Search for the cell housing the specified text and yield its [X, Y] center coordinate. 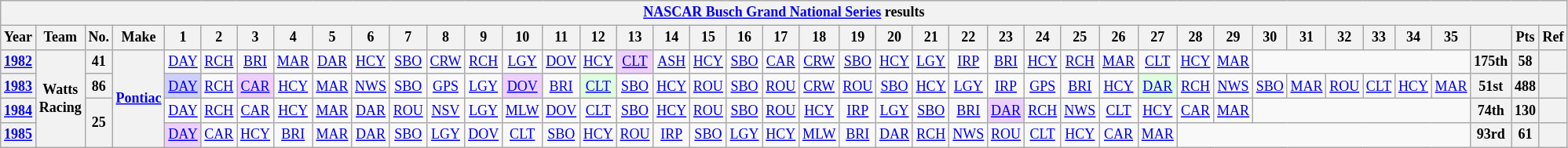
Team [60, 38]
8 [446, 38]
33 [1379, 38]
1984 [19, 110]
23 [1007, 38]
74th [1491, 110]
16 [744, 38]
175th [1491, 61]
18 [820, 38]
1983 [19, 86]
4 [293, 38]
15 [708, 38]
NASCAR Busch Grand National Series results [784, 13]
1982 [19, 61]
Watts Racing [60, 99]
9 [484, 38]
86 [99, 86]
Ref [1553, 38]
58 [1526, 61]
19 [857, 38]
Pts [1526, 38]
1985 [19, 135]
41 [99, 61]
30 [1270, 38]
32 [1344, 38]
27 [1157, 38]
130 [1526, 110]
93rd [1491, 135]
5 [332, 38]
34 [1413, 38]
29 [1234, 38]
51st [1491, 86]
31 [1307, 38]
61 [1526, 135]
21 [931, 38]
17 [780, 38]
14 [672, 38]
488 [1526, 86]
24 [1043, 38]
35 [1451, 38]
Year [19, 38]
3 [256, 38]
6 [371, 38]
12 [598, 38]
1 [183, 38]
26 [1119, 38]
11 [561, 38]
10 [521, 38]
28 [1195, 38]
13 [634, 38]
Pontiac [138, 99]
No. [99, 38]
2 [219, 38]
22 [969, 38]
ASH [672, 61]
7 [408, 38]
20 [895, 38]
NSV [446, 110]
Make [138, 38]
